Extract the (X, Y) coordinate from the center of the cell holding the provided text.  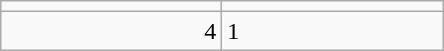
1 (332, 31)
4 (112, 31)
